From the cell containing the given text, extract its center point as (X, Y) coordinate. 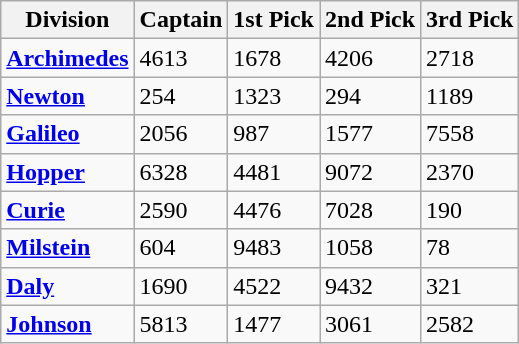
Division (68, 20)
4206 (370, 58)
78 (470, 248)
Newton (68, 96)
1st Pick (274, 20)
987 (274, 134)
2370 (470, 172)
7558 (470, 134)
9432 (370, 286)
1058 (370, 248)
1678 (274, 58)
Galileo (68, 134)
3rd Pick (470, 20)
321 (470, 286)
Archimedes (68, 58)
4522 (274, 286)
1577 (370, 134)
254 (181, 96)
5813 (181, 324)
4476 (274, 210)
2nd Pick (370, 20)
4613 (181, 58)
1323 (274, 96)
604 (181, 248)
1189 (470, 96)
2718 (470, 58)
Curie (68, 210)
7028 (370, 210)
Hopper (68, 172)
1477 (274, 324)
4481 (274, 172)
6328 (181, 172)
2590 (181, 210)
2056 (181, 134)
2582 (470, 324)
190 (470, 210)
9072 (370, 172)
9483 (274, 248)
3061 (370, 324)
Milstein (68, 248)
1690 (181, 286)
Daly (68, 286)
294 (370, 96)
Johnson (68, 324)
Captain (181, 20)
